Locate the cell with the specified text and output its (x, y) center coordinate. 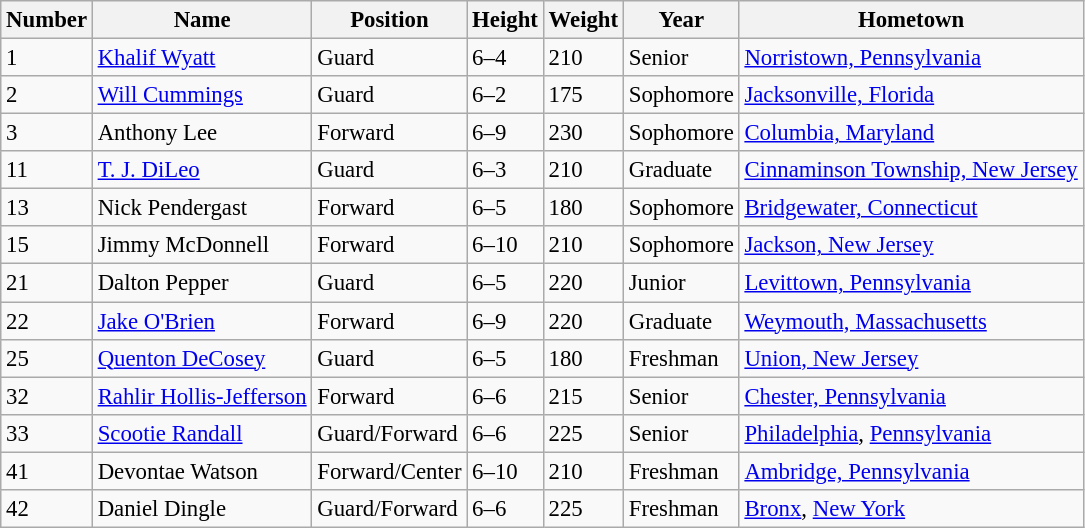
Bridgewater, Connecticut (911, 208)
Khalif Wyatt (202, 58)
6–4 (505, 58)
25 (47, 358)
Weymouth, Massachusetts (911, 321)
Norristown, Pennsylvania (911, 58)
Weight (583, 20)
Union, New Jersey (911, 358)
Anthony Lee (202, 133)
Will Cummings (202, 95)
Rahlir Hollis-Jefferson (202, 396)
Hometown (911, 20)
Devontae Watson (202, 471)
Scootie Randall (202, 433)
Name (202, 20)
175 (583, 95)
11 (47, 170)
13 (47, 208)
2 (47, 95)
42 (47, 509)
215 (583, 396)
3 (47, 133)
Jake O'Brien (202, 321)
Philadelphia, Pennsylvania (911, 433)
33 (47, 433)
21 (47, 283)
1 (47, 58)
6–2 (505, 95)
Height (505, 20)
Jimmy McDonnell (202, 245)
Dalton Pepper (202, 283)
Position (390, 20)
Quenton DeCosey (202, 358)
Junior (681, 283)
32 (47, 396)
Ambridge, Pennsylvania (911, 471)
Jackson, New Jersey (911, 245)
Chester, Pennsylvania (911, 396)
6–3 (505, 170)
Levittown, Pennsylvania (911, 283)
230 (583, 133)
Nick Pendergast (202, 208)
Forward/Center (390, 471)
15 (47, 245)
Columbia, Maryland (911, 133)
Jacksonville, Florida (911, 95)
22 (47, 321)
Number (47, 20)
Year (681, 20)
T. J. DiLeo (202, 170)
41 (47, 471)
Daniel Dingle (202, 509)
Cinnaminson Township, New Jersey (911, 170)
Bronx, New York (911, 509)
